Output the (x, y) coordinate of the center of the cell containing the given text.  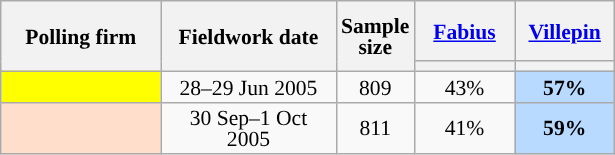
Fieldwork date (248, 36)
809 (375, 86)
Fabius (464, 31)
30 Sep–1 Oct 2005 (248, 128)
28–29 Jun 2005 (248, 86)
59% (565, 128)
Villepin (565, 31)
811 (375, 128)
57% (565, 86)
41% (464, 128)
Polling firm (81, 36)
43% (464, 86)
Samplesize (375, 36)
